Capture the cell that displays the provided text and extract its [x, y] central coordinate. 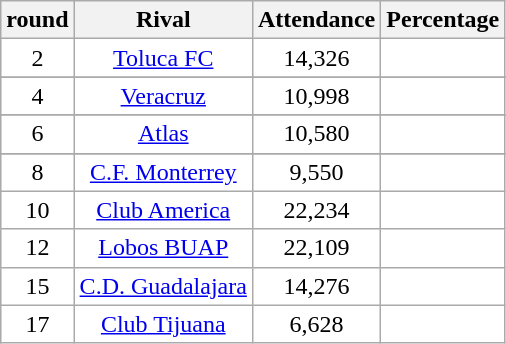
17 [38, 324]
Club America [163, 210]
14,326 [316, 58]
6,628 [316, 324]
6 [38, 134]
15 [38, 286]
4 [38, 96]
Club Tijuana [163, 324]
C.D. Guadalajara [163, 286]
10 [38, 210]
8 [38, 172]
Toluca FC [163, 58]
Percentage [443, 20]
round [38, 20]
22,109 [316, 248]
Rival [163, 20]
C.F. Monterrey [163, 172]
Veracruz [163, 96]
Atlas [163, 134]
22,234 [316, 210]
10,998 [316, 96]
Attendance [316, 20]
Lobos BUAP [163, 248]
12 [38, 248]
10,580 [316, 134]
14,276 [316, 286]
9,550 [316, 172]
2 [38, 58]
